Capture the cell that displays the provided text and extract its [X, Y] central coordinate. 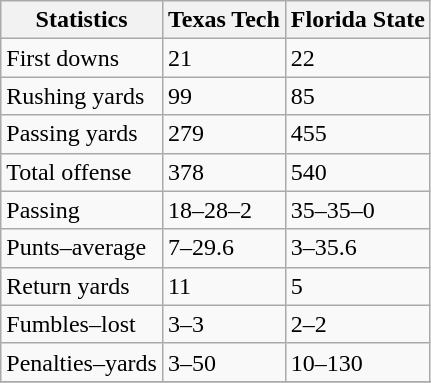
378 [224, 172]
3–50 [224, 362]
3–3 [224, 324]
279 [224, 134]
99 [224, 96]
455 [358, 134]
3–35.6 [358, 248]
Return yards [82, 286]
Rushing yards [82, 96]
18–28–2 [224, 210]
First downs [82, 58]
35–35–0 [358, 210]
2–2 [358, 324]
Fumbles–lost [82, 324]
22 [358, 58]
5 [358, 286]
Statistics [82, 20]
85 [358, 96]
11 [224, 286]
Florida State [358, 20]
10–130 [358, 362]
Penalties–yards [82, 362]
21 [224, 58]
Passing yards [82, 134]
Punts–average [82, 248]
7–29.6 [224, 248]
540 [358, 172]
Passing [82, 210]
Texas Tech [224, 20]
Total offense [82, 172]
